Find where the given text appears and provide that cell's center as [x, y] coordinate. 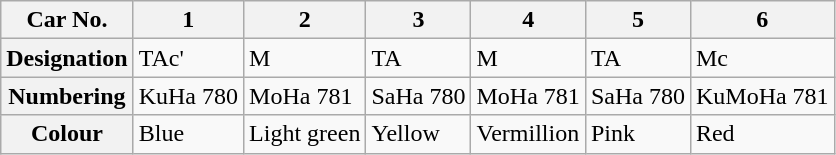
Blue [188, 134]
Pink [638, 134]
5 [638, 20]
3 [418, 20]
Colour [67, 134]
TAc' [188, 58]
Numbering [67, 96]
Red [762, 134]
Yellow [418, 134]
Vermillion [528, 134]
Designation [67, 58]
KuHa 780 [188, 96]
Mc [762, 58]
6 [762, 20]
1 [188, 20]
Car No. [67, 20]
4 [528, 20]
2 [305, 20]
KuMoHa 781 [762, 96]
Light green [305, 134]
